Locate the cell with the specified text and output its (x, y) center coordinate. 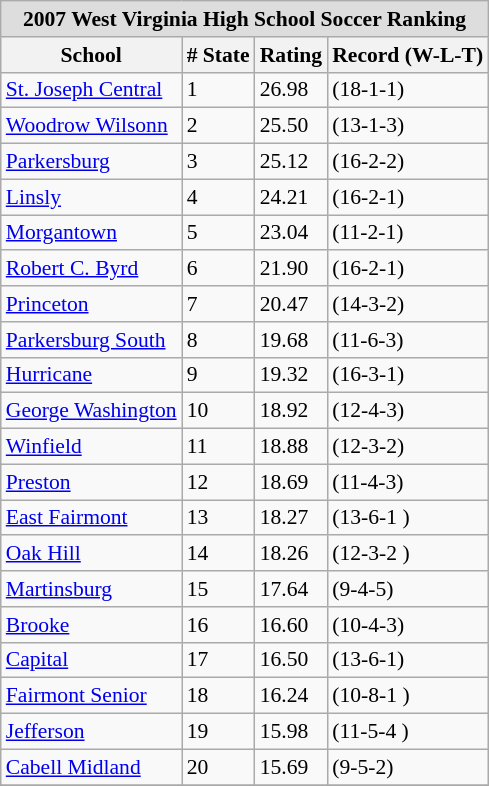
Oak Hill (92, 554)
23.04 (291, 233)
14 (218, 554)
Woodrow Wilsonn (92, 126)
18.69 (291, 482)
Winfield (92, 447)
16 (218, 625)
(9-5-2) (408, 767)
10 (218, 411)
St. Joseph Central (92, 90)
3 (218, 162)
8 (218, 340)
17 (218, 660)
24.21 (291, 197)
9 (218, 375)
16.24 (291, 696)
Parkersburg South (92, 340)
12 (218, 482)
(13-6-1 ) (408, 518)
25.12 (291, 162)
19 (218, 732)
17.64 (291, 589)
Morgantown (92, 233)
18.92 (291, 411)
7 (218, 304)
Cabell Midland (92, 767)
15.69 (291, 767)
(11-2-1) (408, 233)
(14-3-2) (408, 304)
Brooke (92, 625)
18 (218, 696)
School (92, 55)
19.68 (291, 340)
(12-4-3) (408, 411)
Parkersburg (92, 162)
Fairmont Senior (92, 696)
5 (218, 233)
Martinsburg (92, 589)
Hurricane (92, 375)
(13-1-3) (408, 126)
2 (218, 126)
(12-3-2) (408, 447)
(11-5-4 ) (408, 732)
16.60 (291, 625)
(16-3-1) (408, 375)
Princeton (92, 304)
Record (W-L-T) (408, 55)
(11-4-3) (408, 482)
18.26 (291, 554)
15.98 (291, 732)
(11-6-3) (408, 340)
Robert C. Byrd (92, 269)
# State (218, 55)
(13-6-1) (408, 660)
East Fairmont (92, 518)
(18-1-1) (408, 90)
2007 West Virginia High School Soccer Ranking (244, 19)
(10-4-3) (408, 625)
George Washington (92, 411)
21.90 (291, 269)
11 (218, 447)
Preston (92, 482)
(9-4-5) (408, 589)
26.98 (291, 90)
(16-2-2) (408, 162)
25.50 (291, 126)
16.50 (291, 660)
(10-8-1 ) (408, 696)
20 (218, 767)
(12-3-2 ) (408, 554)
20.47 (291, 304)
Rating (291, 55)
4 (218, 197)
6 (218, 269)
Capital (92, 660)
18.88 (291, 447)
Jefferson (92, 732)
19.32 (291, 375)
13 (218, 518)
1 (218, 90)
Linsly (92, 197)
18.27 (291, 518)
15 (218, 589)
